Pinpoint the cell where the given text exists, returning its [x, y] midpoint coordinate. 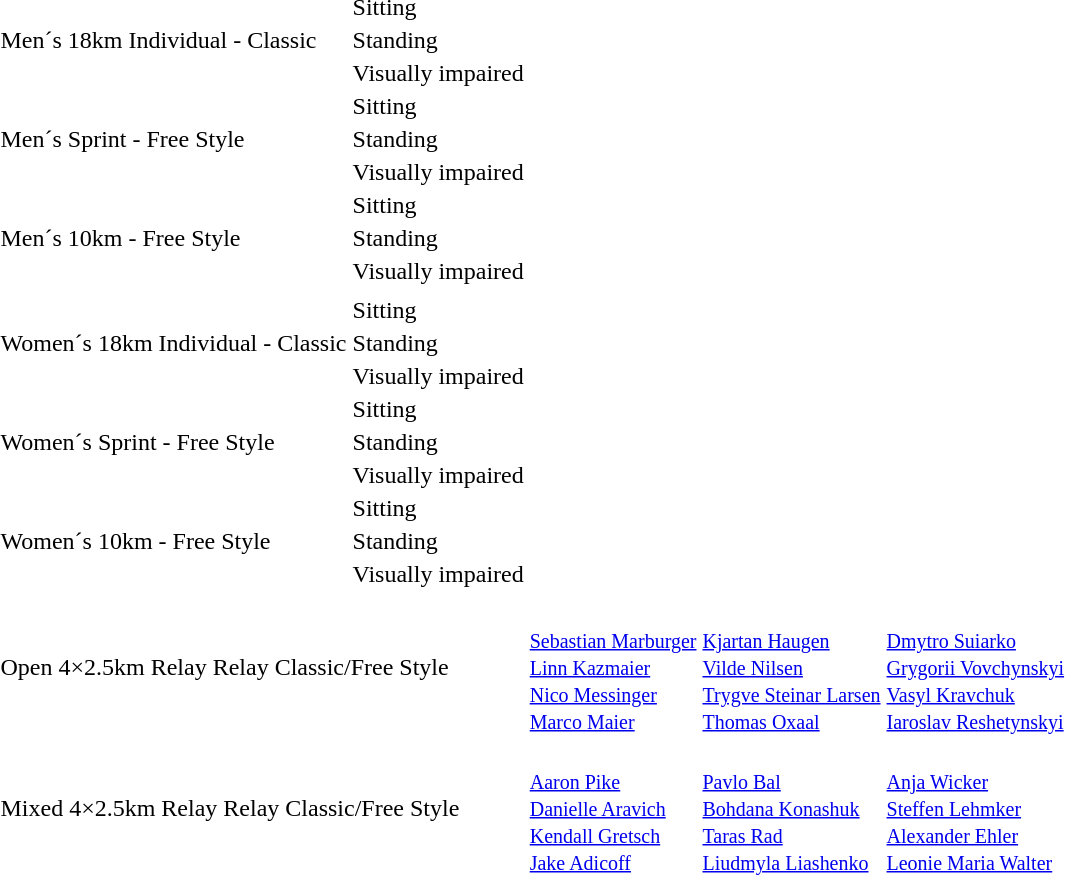
Sebastian MarburgerLinn KazmaierNico MessingerMarco Maier [613, 667]
Kjartan HaugenVilde NilsenTrygve Steinar LarsenThomas Oxaal [792, 667]
